Provide the (X, Y) coordinate of the cell's center where the given text is located.  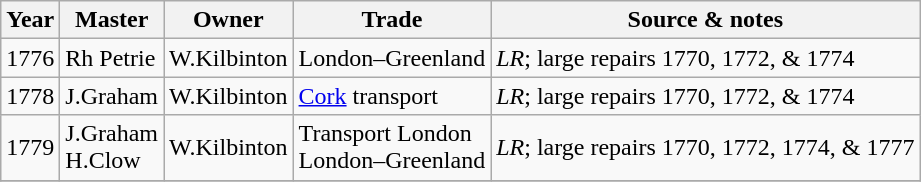
J.GrahamH.Clow (112, 148)
Trade (392, 20)
Rh Petrie (112, 58)
1779 (30, 148)
Transport LondonLondon–Greenland (392, 148)
Owner (229, 20)
1776 (30, 58)
J.Graham (112, 96)
LR; large repairs 1770, 1772, 1774, & 1777 (706, 148)
1778 (30, 96)
Cork transport (392, 96)
Source & notes (706, 20)
Year (30, 20)
Master (112, 20)
London–Greenland (392, 58)
